Capture the cell that displays the provided text and extract its [X, Y] central coordinate. 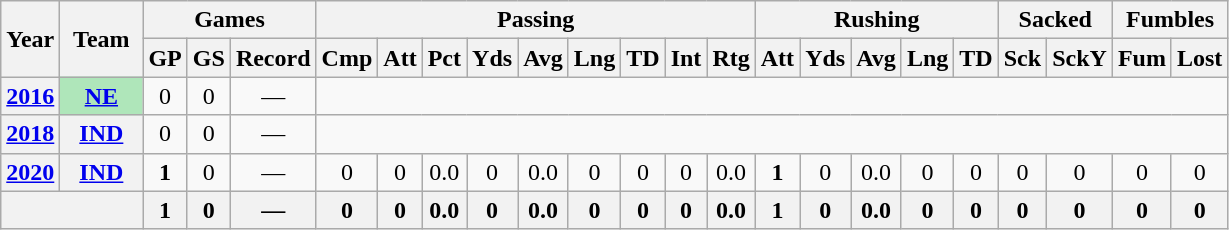
NE [102, 96]
Games [230, 20]
Cmp [347, 58]
GP [165, 58]
GS [208, 58]
Record [273, 58]
Rtg [731, 58]
Fumbles [1170, 20]
2018 [30, 134]
Rushing [876, 20]
Year [30, 39]
Lost [1199, 58]
Team [102, 39]
Pct [444, 58]
2020 [30, 172]
Int [686, 58]
2016 [30, 96]
Sck [1022, 58]
SckY [1080, 58]
Sacked [1055, 20]
Passing [536, 20]
Fum [1142, 58]
